Identify which cell holds the provided text, then report its [X, Y] central coordinate. 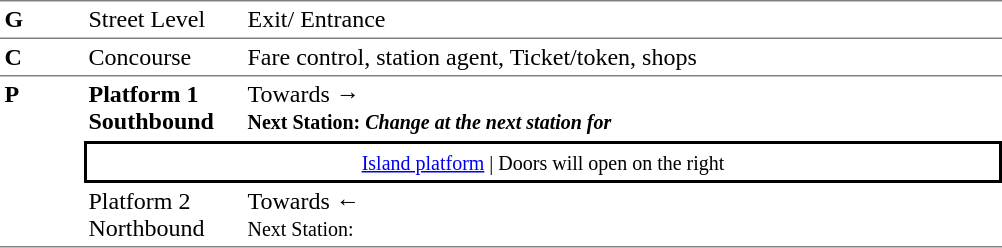
Towards ← Next Station: [622, 215]
Platform 1Southbound [164, 108]
Fare control, station agent, Ticket/token, shops [622, 58]
Platform 2Northbound [164, 215]
C [42, 58]
Island platform | Doors will open on the right [543, 162]
G [42, 20]
Towards → Next Station: Change at the next station for [622, 108]
Concourse [164, 58]
Street Level [164, 20]
Exit/ Entrance [622, 20]
P [42, 162]
